Identify which cell holds the provided text, then report its (X, Y) central coordinate. 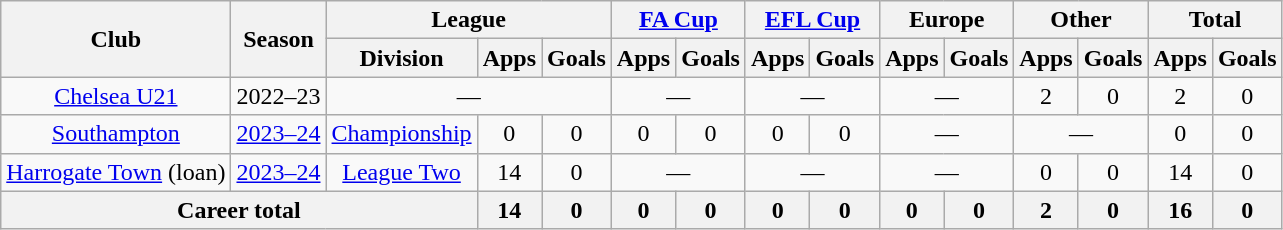
Europe (947, 20)
League Two (402, 172)
FA Cup (678, 20)
EFL Cup (812, 20)
Season (278, 39)
Chelsea U21 (116, 96)
League (468, 20)
Championship (402, 134)
Club (116, 39)
Other (1081, 20)
Harrogate Town (loan) (116, 172)
Southampton (116, 134)
2022–23 (278, 96)
16 (1180, 210)
Total (1215, 20)
Career total (239, 210)
Division (402, 58)
